Find where the given text appears and provide that cell's center as (x, y) coordinate. 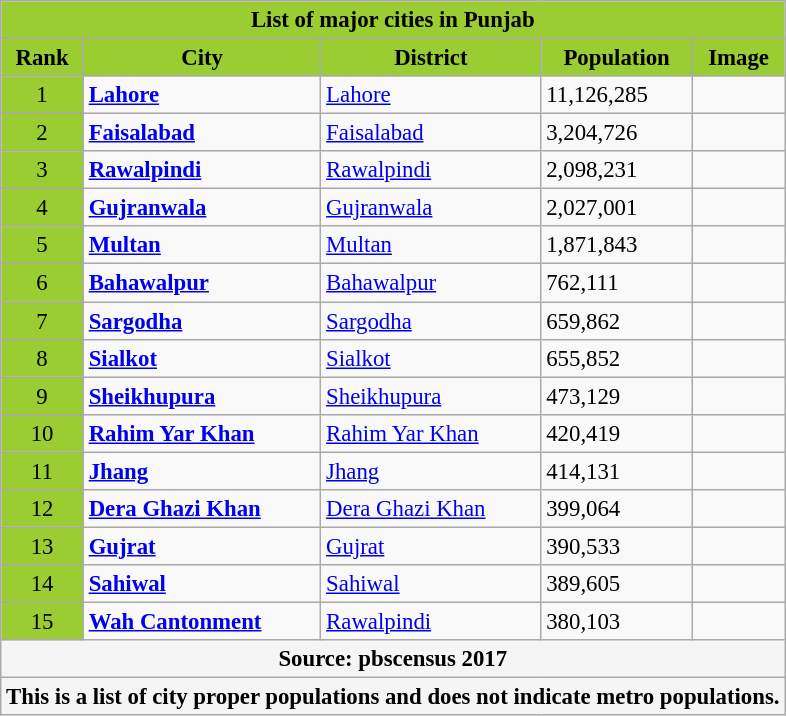
This is a list of city proper populations and does not indicate metro populations. (393, 697)
11,126,285 (616, 95)
3,204,726 (616, 133)
13 (42, 546)
7 (42, 321)
List of major cities in Punjab (393, 20)
399,064 (616, 509)
Image (738, 58)
389,605 (616, 584)
380,103 (616, 621)
12 (42, 509)
City (202, 58)
659,862 (616, 321)
2,098,231 (616, 170)
8 (42, 358)
Source: pbscensus 2017 (393, 659)
3 (42, 170)
2 (42, 133)
2,027,001 (616, 208)
15 (42, 621)
14 (42, 584)
1,871,843 (616, 245)
655,852 (616, 358)
762,111 (616, 283)
390,533 (616, 546)
Wah Cantonment (202, 621)
District (431, 58)
473,129 (616, 396)
9 (42, 396)
420,419 (616, 433)
1 (42, 95)
11 (42, 471)
5 (42, 245)
6 (42, 283)
414,131 (616, 471)
Population (616, 58)
4 (42, 208)
Rank (42, 58)
10 (42, 433)
